From the cell containing the given text, extract its center point as (X, Y) coordinate. 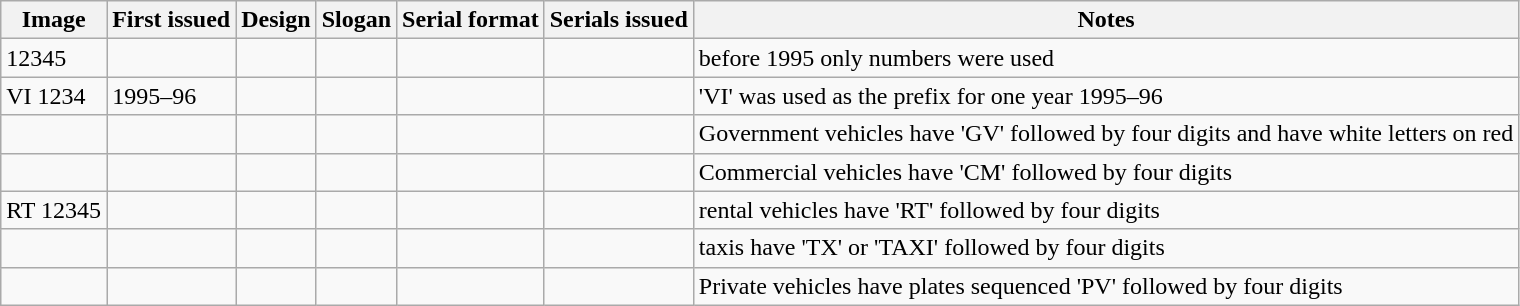
Private vehicles have plates sequenced 'PV' followed by four digits (1106, 286)
Slogan (356, 20)
Serials issued (618, 20)
Commercial vehicles have 'CM' followed by four digits (1106, 172)
Image (54, 20)
1995–96 (172, 96)
12345 (54, 58)
rental vehicles have 'RT' followed by four digits (1106, 210)
taxis have 'TX' or 'TAXI' followed by four digits (1106, 248)
Serial format (471, 20)
'VI' was used as the prefix for one year 1995–96 (1106, 96)
Government vehicles have 'GV' followed by four digits and have white letters on red (1106, 134)
Design (276, 20)
First issued (172, 20)
VI 1234 (54, 96)
before 1995 only numbers were used (1106, 58)
RT 12345 (54, 210)
Notes (1106, 20)
